Identify which cell holds the provided text, then report its (X, Y) central coordinate. 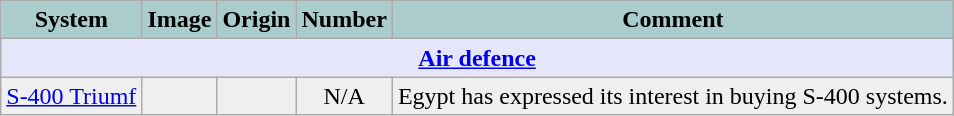
Egypt has expressed its interest in buying S-400 systems. (672, 96)
Origin (256, 20)
Image (180, 20)
Air defence (478, 58)
System (72, 20)
Comment (672, 20)
Number (344, 20)
S-400 Triumf (72, 96)
N/A (344, 96)
